Capture the cell that displays the provided text and extract its [x, y] central coordinate. 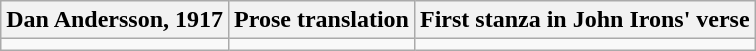
Prose translation [322, 20]
Dan Andersson, 1917 [115, 20]
First stanza in John Irons' verse [584, 20]
